For the text-containing cell, return its midpoint in (x, y) coordinate format. 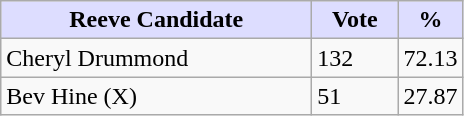
72.13 (430, 58)
Vote (355, 20)
Reeve Candidate (156, 20)
51 (355, 96)
Cheryl Drummond (156, 58)
27.87 (430, 96)
Bev Hine (X) (156, 96)
132 (355, 58)
% (430, 20)
